Pinpoint the cell where the given text exists, returning its [X, Y] midpoint coordinate. 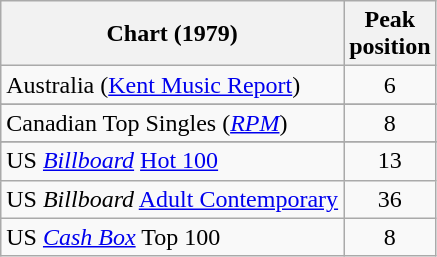
Canadian Top Singles (RPM) [172, 123]
Chart (1979) [172, 34]
36 [390, 199]
US Billboard Adult Contemporary [172, 199]
13 [390, 161]
US Cash Box Top 100 [172, 237]
Australia (Kent Music Report) [172, 85]
6 [390, 85]
US Billboard Hot 100 [172, 161]
Peakposition [390, 34]
